Pinpoint the cell where the given text exists, returning its [X, Y] midpoint coordinate. 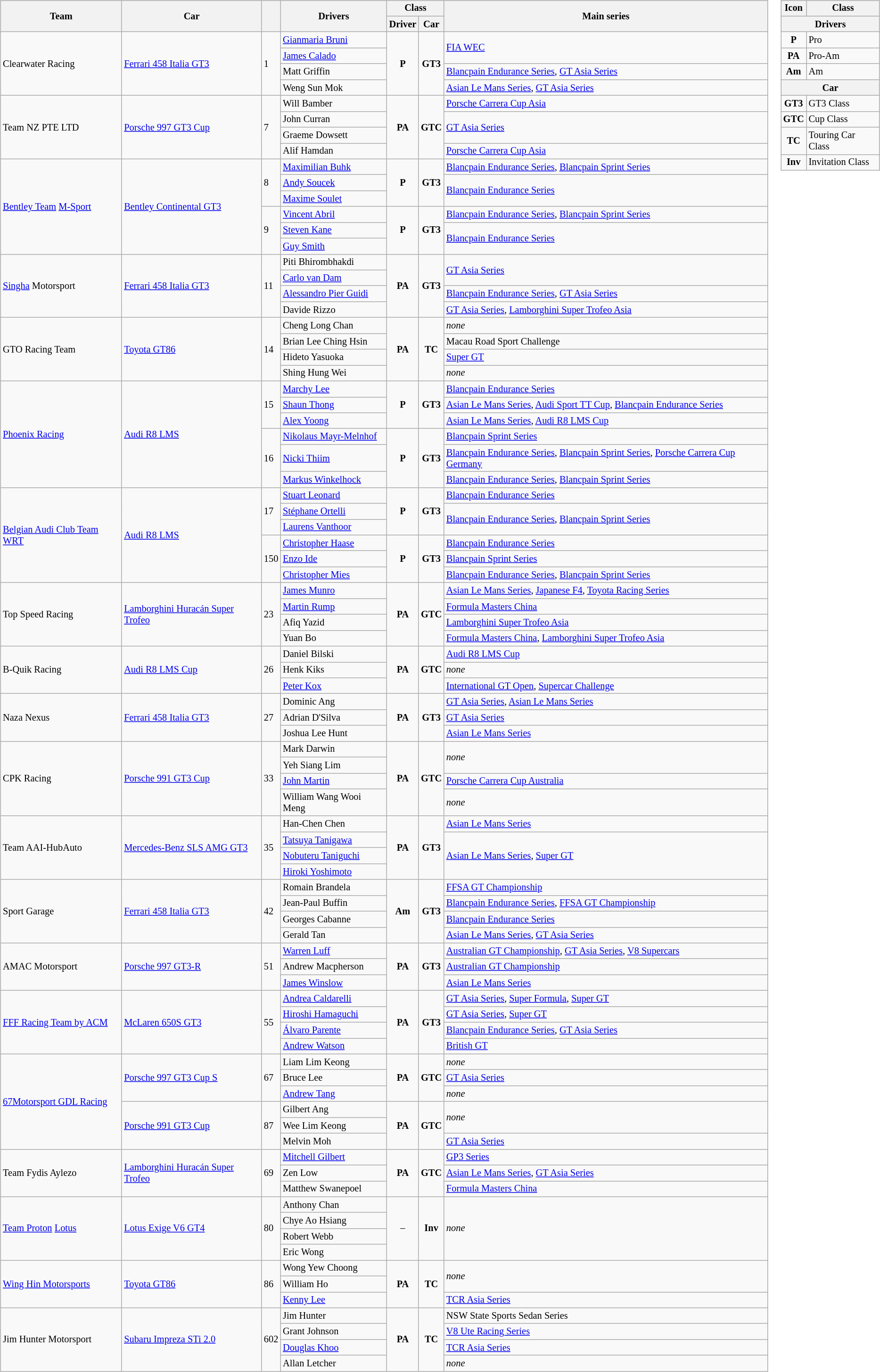
Grant Johnson [334, 1331]
Jim Hunter Motorsport [61, 1339]
Belgian Audi Club Team WRT [61, 535]
23 [271, 615]
Stuart Leonard [334, 495]
Team [61, 16]
80 [271, 1228]
7 [271, 127]
Allan Letcher [334, 1364]
67 [271, 1077]
Shaun Thong [334, 405]
Nobuteru Taniguchi [334, 856]
Joshua Lee Hunt [334, 733]
Jean-Paul Buffin [334, 904]
Mercedes-Benz SLS AMG GT3 [191, 847]
9 [271, 230]
FFSA GT Championship [606, 887]
Pro-Am [843, 56]
British GT [606, 1046]
27 [271, 717]
Liam Lim Keong [334, 1062]
GT3 Class [843, 104]
Wing Hin Motorsports [61, 1284]
FFF Racing Team by ACM [61, 1023]
Georges Cabanne [334, 919]
Porsche Carrera Cup Australia [606, 781]
Mitchell Gilbert [334, 1157]
V8 Ute Racing Series [606, 1331]
Nikolaus Mayr-Melnhof [334, 436]
Chye Ao Hsiang [334, 1221]
Hiroshi Hamaguchi [334, 1014]
Andrew Watson [334, 1046]
Team NZ PTE LTD [61, 127]
Brian Lee Ching Hsin [334, 341]
AMAC Motorsport [61, 967]
Team Fydis Aylezo [61, 1173]
17 [271, 511]
Porsche 997 GT3 Cup [191, 127]
Clearwater Racing [61, 64]
42 [271, 912]
Christopher Haase [334, 543]
55 [271, 1023]
Porsche 997 GT3-R [191, 967]
Bruce Lee [334, 1078]
Afiq Yazid [334, 623]
Asian Le Mans Series, Super GT [606, 856]
51 [271, 967]
14 [271, 350]
87 [271, 1126]
Lamborghini Super Trofeo Asia [606, 623]
James Calado [334, 56]
Adrian D'Silva [334, 718]
International GT Open, Supercar Challenge [606, 686]
Laurens Vanthoor [334, 527]
Jim Hunter [334, 1316]
NSW State Sports Sedan Series [606, 1316]
Han-Chen Chen [334, 824]
Carlo van Dam [334, 278]
86 [271, 1284]
Christopher Mies [334, 575]
CPK Racing [61, 779]
Nicki Thiim [334, 458]
Álvaro Parente [334, 1030]
Asian Le Mans Series, Audi Sport TT Cup, Blancpain Endurance Series [606, 405]
James Munro [334, 591]
Tatsuya Tanigawa [334, 840]
Main series [606, 16]
Invitation Class [843, 163]
Yeh Siang Lim [334, 765]
Wong Yew Choong [334, 1268]
Andrea Caldarelli [334, 999]
Kenny Lee [334, 1300]
Super GT [606, 357]
Blancpain Endurance Series, FFSA GT Championship [606, 904]
Enzo Ide [334, 559]
Icon [794, 8]
GP3 Series [606, 1157]
Henk Kiks [334, 670]
Will Bamber [334, 104]
Warren Luff [334, 951]
Pro [843, 40]
Weng Sun Mok [334, 88]
Bentley Continental GT3 [191, 206]
Shing Hung Wei [334, 373]
Gilbert Ang [334, 1109]
Andrew Tang [334, 1094]
67Motorsport GDL Racing [61, 1101]
Zen Low [334, 1173]
Marchy Lee [334, 389]
Gianmaria Bruni [334, 40]
Touring Car Class [843, 141]
Andrew Macpherson [334, 967]
Asian Le Mans Series, Audi R8 LMS Cup [606, 421]
Naza Nexus [61, 717]
602 [271, 1339]
Alessandro Pier Guidi [334, 294]
150 [271, 559]
Martin Rump [334, 607]
Wee Lim Keong [334, 1126]
Driver [403, 24]
26 [271, 670]
John Martin [334, 781]
Australian GT Championship [606, 967]
8 [271, 183]
Stéphane Ortelli [334, 511]
Cheng Long Chan [334, 326]
Macau Road Sport Challenge [606, 341]
Maxime Soulet [334, 199]
James Winslow [334, 983]
Alex Yoong [334, 421]
GTO Racing Team [61, 350]
Robert Webb [334, 1237]
Team AAI-HubAuto [61, 847]
Cup Class [843, 119]
1 [271, 64]
Guy Smith [334, 246]
McLaren 650S GT3 [191, 1023]
Melvin Moh [334, 1142]
GT Asia Series, Super Formula, Super GT [606, 999]
GT Asia Series, Lamborghini Super Trofeo Asia [606, 310]
Formula Masters China, Lamborghini Super Trofeo Asia [606, 638]
Top Speed Racing [61, 615]
Romain Brandela [334, 887]
Blancpain Endurance Series, Blancpain Sprint Series, Porsche Carrera Cup Germany [606, 458]
Anthony Chan [334, 1205]
Australian GT Championship, GT Asia Series, V8 Supercars [606, 951]
Subaru Impreza STi 2.0 [191, 1339]
B-Quik Racing [61, 670]
Markus Winkelhock [334, 480]
GT Asia Series, Super GT [606, 1014]
Phoenix Racing [61, 434]
Piti Bhirombhakdi [334, 262]
Mark Darwin [334, 749]
Steven Kane [334, 230]
Porsche 997 GT3 Cup S [191, 1077]
33 [271, 779]
Eric Wong [334, 1252]
Asian Le Mans Series, Japanese F4, Toyota Racing Series [606, 591]
Dominic Ang [334, 702]
John Curran [334, 119]
Bentley Team M-Sport [61, 206]
35 [271, 847]
16 [271, 458]
– [403, 1228]
Team Proton Lotus [61, 1228]
Peter Kox [334, 686]
Matt Griffin [334, 72]
Yuan Bo [334, 638]
Sport Garage [61, 912]
Daniel Bilski [334, 654]
Maximilian Buhk [334, 167]
Hideto Yasuoka [334, 357]
Vincent Abril [334, 214]
Andy Soucek [334, 183]
Hiroki Yoshimoto [334, 871]
William Ho [334, 1284]
Douglas Khoo [334, 1347]
Alif Hamdan [334, 151]
69 [271, 1173]
Matthew Swanepoel [334, 1189]
15 [271, 404]
GT Asia Series, Asian Le Mans Series [606, 702]
FIA WEC [606, 48]
William Wang Wooi Meng [334, 803]
Singha Motorsport [61, 286]
Davide Rizzo [334, 310]
Graeme Dowsett [334, 135]
11 [271, 286]
Lotus Exige V6 GT4 [191, 1228]
Gerald Tan [334, 935]
